Identify which cell holds the provided text, then report its (X, Y) central coordinate. 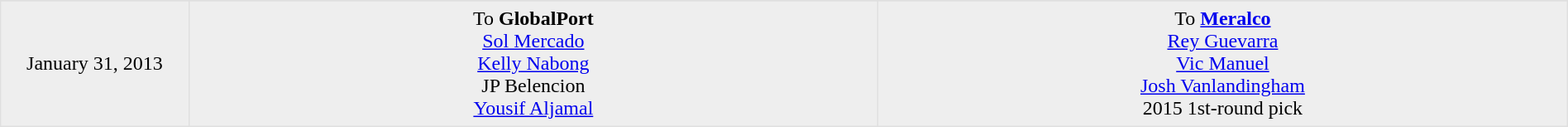
January 31, 2013 (94, 64)
To MeralcoRey GuevarraVic ManuelJosh Vanlandingham2015 1st-round pick (1223, 64)
To GlobalPortSol MercadoKelly NabongJP BelencionYousif Aljamal (533, 64)
